Provide the [x, y] coordinate of the cell's center where the given text is located.  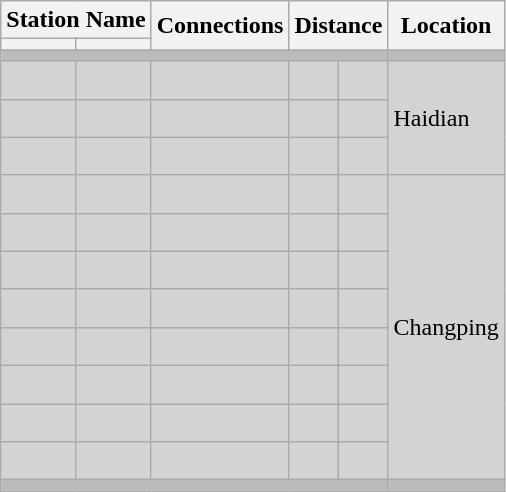
Station Name [76, 20]
Haidian [446, 118]
Connections [220, 26]
Changping [446, 327]
Location [446, 26]
Distance [338, 26]
